From the cell containing the given text, extract its center point as [X, Y] coordinate. 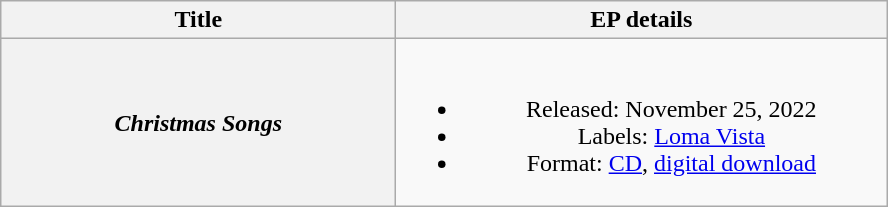
Christmas Songs [198, 122]
Title [198, 20]
EP details [642, 20]
Released: November 25, 2022Labels: Loma VistaFormat: CD, digital download [642, 122]
